Pinpoint the cell where the given text exists, returning its (X, Y) midpoint coordinate. 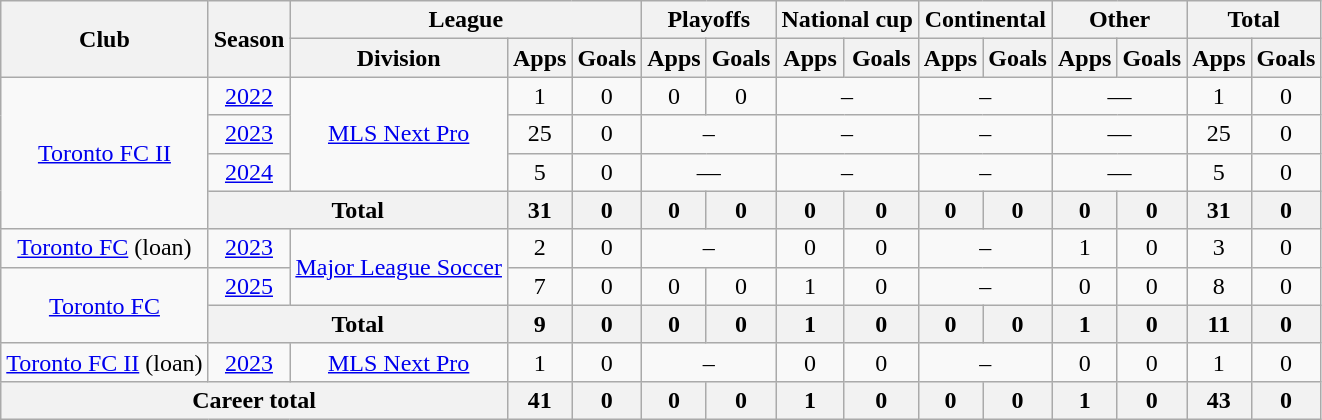
7 (539, 286)
Division (399, 58)
43 (1219, 400)
3 (1219, 248)
Other (1119, 20)
11 (1219, 324)
League (466, 20)
Continental (985, 20)
2024 (249, 172)
Season (249, 39)
Toronto FC II (104, 153)
2022 (249, 96)
National cup (847, 20)
Playoffs (709, 20)
2 (539, 248)
Major League Soccer (399, 267)
9 (539, 324)
Toronto FC (104, 305)
Toronto FC II (loan) (104, 362)
41 (539, 400)
Club (104, 39)
8 (1219, 286)
Toronto FC (loan) (104, 248)
2025 (249, 286)
Career total (254, 400)
